Search for the cell housing the specified text and yield its [x, y] center coordinate. 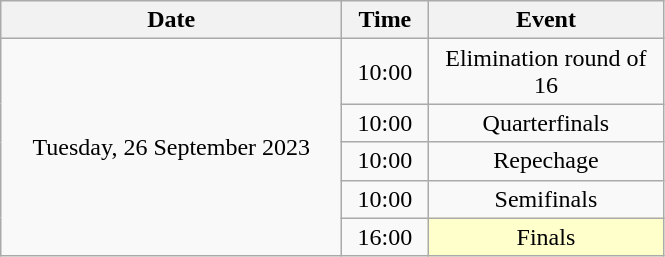
Quarterfinals [546, 123]
Elimination round of 16 [546, 72]
16:00 [385, 237]
Tuesday, 26 September 2023 [172, 148]
Time [385, 20]
Semifinals [546, 199]
Finals [546, 237]
Repechage [546, 161]
Event [546, 20]
Date [172, 20]
